For the text-containing cell, return its midpoint in [x, y] coordinate format. 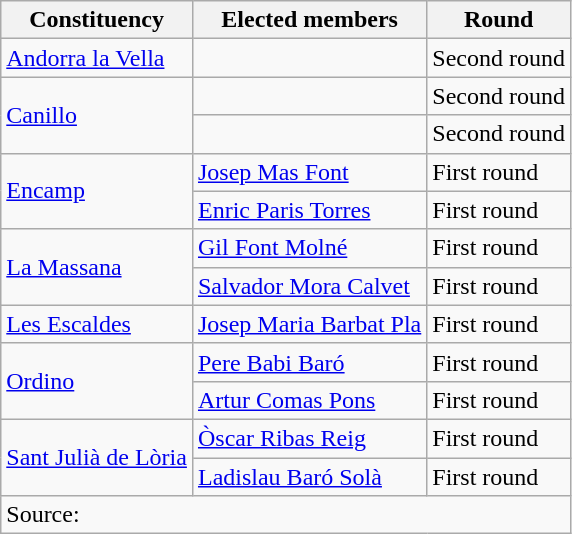
La Massana [97, 267]
Òscar Ribas Reig [309, 438]
Elected members [309, 20]
Salvador Mora Calvet [309, 286]
Andorra la Vella [97, 58]
Enric Paris Torres [309, 210]
Gil Font Molné [309, 248]
Encamp [97, 191]
Sant Julià de Lòria [97, 457]
Artur Comas Pons [309, 400]
Josep Mas Font [309, 172]
Round [499, 20]
Source: [286, 515]
Josep Maria Barbat Pla [309, 324]
Les Escaldes [97, 324]
Ordino [97, 381]
Constituency [97, 20]
Pere Babi Baró [309, 362]
Ladislau Baró Solà [309, 477]
Canillo [97, 115]
